Output the (x, y) coordinate of the center of the cell containing the given text.  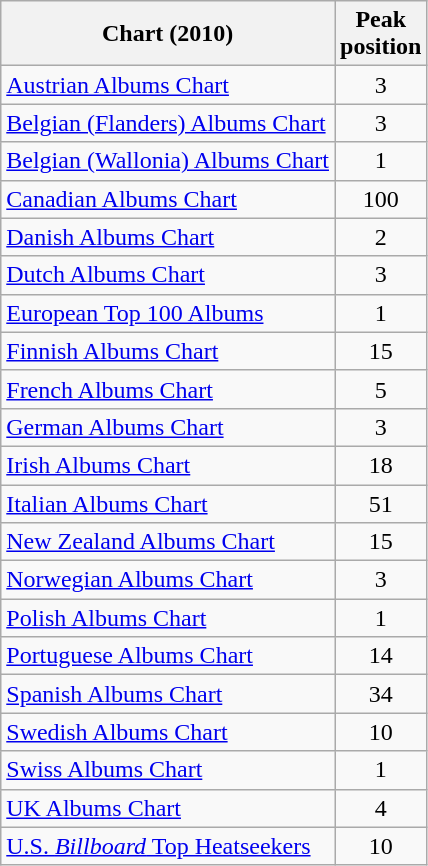
100 (380, 199)
Austrian Albums Chart (168, 85)
French Albums Chart (168, 389)
Danish Albums Chart (168, 237)
Dutch Albums Chart (168, 275)
UK Albums Chart (168, 808)
2 (380, 237)
Swedish Albums Chart (168, 732)
Norwegian Albums Chart (168, 580)
Portuguese Albums Chart (168, 656)
Swiss Albums Chart (168, 770)
Polish Albums Chart (168, 618)
Irish Albums Chart (168, 465)
European Top 100 Albums (168, 313)
5 (380, 389)
Canadian Albums Chart (168, 199)
4 (380, 808)
Belgian (Flanders) Albums Chart (168, 123)
Belgian (Wallonia) Albums Chart (168, 161)
34 (380, 694)
18 (380, 465)
New Zealand Albums Chart (168, 542)
Chart (2010) (168, 34)
Italian Albums Chart (168, 503)
U.S. Billboard Top Heatseekers (168, 846)
14 (380, 656)
Peak position (380, 34)
51 (380, 503)
German Albums Chart (168, 427)
Spanish Albums Chart (168, 694)
Finnish Albums Chart (168, 351)
